From the cell containing the given text, extract its center point as [x, y] coordinate. 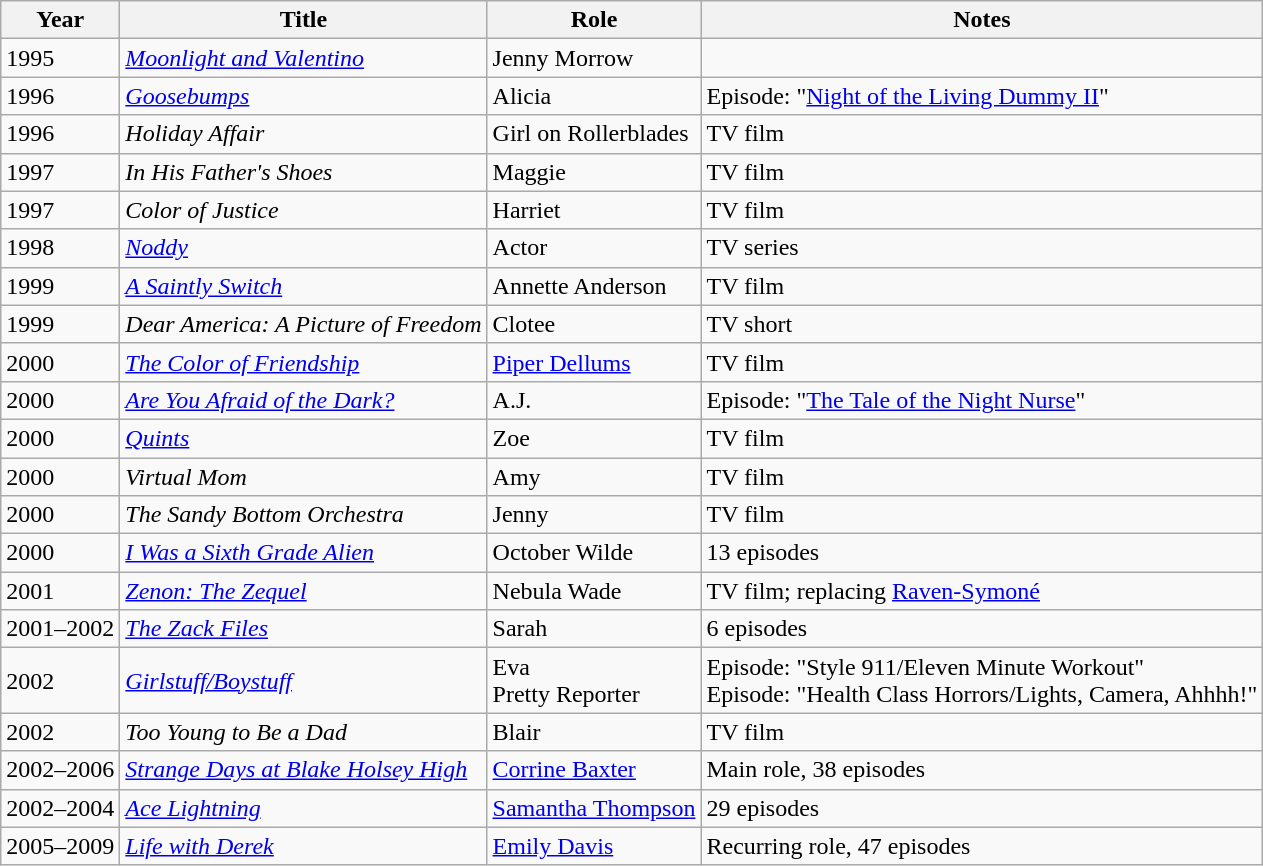
Clotee [594, 324]
2005–2009 [60, 846]
Strange Days at Blake Holsey High [304, 770]
1998 [60, 248]
Moonlight and Valentino [304, 58]
Main role, 38 episodes [982, 770]
Girlstuff/Boystuff [304, 680]
2002–2006 [60, 770]
Emily Davis [594, 846]
Zoe [594, 438]
Amy [594, 477]
Alicia [594, 96]
13 episodes [982, 553]
Episode: "Style 911/Eleven Minute Workout"Episode: "Health Class Horrors/Lights, Camera, Ahhhh!" [982, 680]
Are You Afraid of the Dark? [304, 400]
Episode: "Night of the Living Dummy II" [982, 96]
Blair [594, 732]
Actor [594, 248]
The Sandy Bottom Orchestra [304, 515]
Ace Lightning [304, 808]
Corrine Baxter [594, 770]
Jenny [594, 515]
Maggie [594, 172]
Virtual Mom [304, 477]
Samantha Thompson [594, 808]
Role [594, 20]
Episode: "The Tale of the Night Nurse" [982, 400]
Zenon: The Zequel [304, 591]
29 episodes [982, 808]
Noddy [304, 248]
EvaPretty Reporter [594, 680]
TV series [982, 248]
I Was a Sixth Grade Alien [304, 553]
Quints [304, 438]
Nebula Wade [594, 591]
The Zack Files [304, 629]
Title [304, 20]
Recurring role, 47 episodes [982, 846]
2001 [60, 591]
Color of Justice [304, 210]
2002–2004 [60, 808]
Annette Anderson [594, 286]
Year [60, 20]
October Wilde [594, 553]
A.J. [594, 400]
2001–2002 [60, 629]
Harriet [594, 210]
Dear America: A Picture of Freedom [304, 324]
Notes [982, 20]
Life with Derek [304, 846]
In His Father's Shoes [304, 172]
TV short [982, 324]
Goosebumps [304, 96]
Holiday Affair [304, 134]
Too Young to Be a Dad [304, 732]
TV film; replacing Raven-Symoné [982, 591]
A Saintly Switch [304, 286]
Piper Dellums [594, 362]
6 episodes [982, 629]
1995 [60, 58]
Sarah [594, 629]
Girl on Rollerblades [594, 134]
Jenny Morrow [594, 58]
The Color of Friendship [304, 362]
